Output the [X, Y] coordinate of the center of the cell containing the given text.  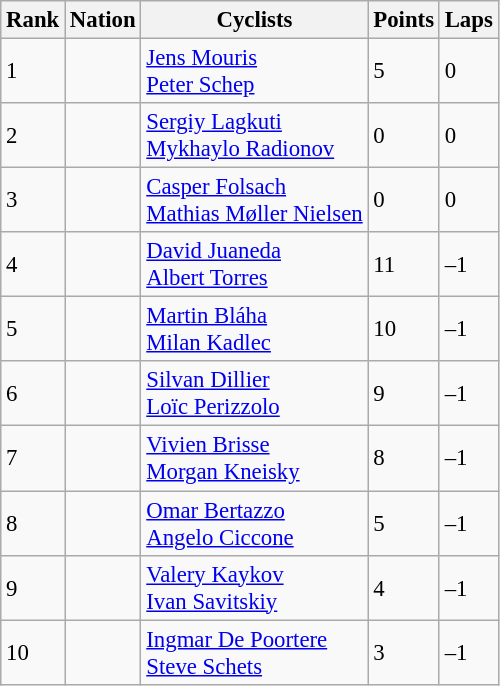
Nation [103, 20]
Vivien BrisseMorgan Kneisky [254, 458]
Ingmar De PoortereSteve Schets [254, 652]
Omar BertazzoAngelo Ciccone [254, 524]
Sergiy LagkutiMykhaylo Radionov [254, 136]
Points [404, 20]
David JuanedaAlbert Torres [254, 264]
2 [33, 136]
Valery KaykovIvan Savitskiy [254, 588]
7 [33, 458]
6 [33, 394]
1 [33, 72]
Casper FolsachMathias Møller Nielsen [254, 200]
Silvan DillierLoïc Perizzolo [254, 394]
Martin BláhaMilan Kadlec [254, 330]
Rank [33, 20]
Cyclists [254, 20]
11 [404, 264]
Jens MourisPeter Schep [254, 72]
Laps [468, 20]
